Provide the (x, y) coordinate of the cell's center where the given text is located.  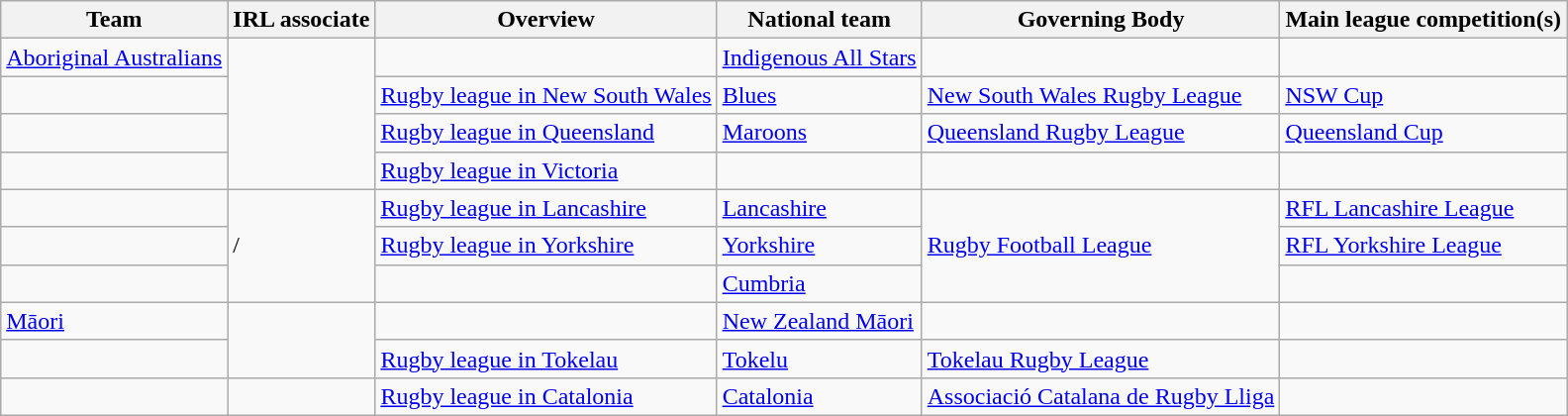
NSW Cup (1423, 95)
Aboriginal Australians (115, 57)
Rugby league in Yorkshire (546, 246)
Governing Body (1101, 20)
Indigenous All Stars (820, 57)
/ (301, 246)
Māori (115, 321)
RFL Yorkshire League (1423, 246)
Rugby league in Victoria (546, 170)
Rugby league in New South Wales (546, 95)
IRL associate (301, 20)
Queensland Cup (1423, 133)
Tokelau Rugby League (1101, 359)
Overview (546, 20)
Rugby league in Queensland (546, 133)
Main league competition(s) (1423, 20)
New Zealand Māori (820, 321)
Rugby league in Tokelau (546, 359)
Queensland Rugby League (1101, 133)
Rugby league in Catalonia (546, 396)
Lancashire (820, 208)
Associació Catalana de Rugby Lliga (1101, 396)
RFL Lancashire League (1423, 208)
Tokelu (820, 359)
Team (115, 20)
Maroons (820, 133)
Cumbria (820, 283)
Rugby league in Lancashire (546, 208)
National team (820, 20)
Blues (820, 95)
New South Wales Rugby League (1101, 95)
Rugby Football League (1101, 246)
Yorkshire (820, 246)
Catalonia (820, 396)
